Detect which cell encompasses the target text, then output its (x, y) center coordinate. 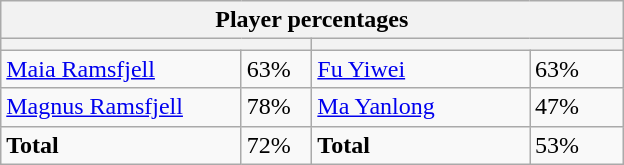
53% (576, 145)
72% (276, 145)
47% (576, 107)
Ma Yanlong (421, 107)
Maia Ramsfjell (122, 69)
Fu Yiwei (421, 69)
78% (276, 107)
Magnus Ramsfjell (122, 107)
Player percentages (312, 20)
